Determine the [x, y] coordinate at the center of the cell enclosing the given text.  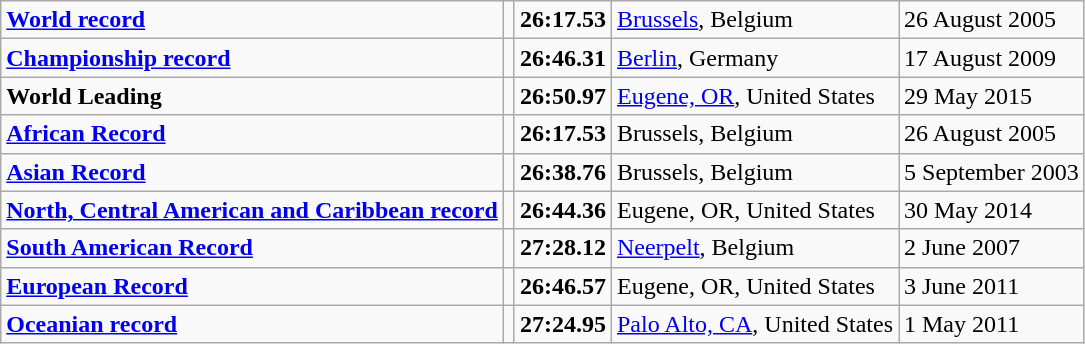
Neerpelt, Belgium [754, 248]
27:24.95 [562, 324]
29 May 2015 [991, 96]
Championship record [252, 58]
Palo Alto, CA, United States [754, 324]
26:50.97 [562, 96]
2 June 2007 [991, 248]
5 September 2003 [991, 172]
3 June 2011 [991, 286]
17 August 2009 [991, 58]
26:38.76 [562, 172]
South American Record [252, 248]
World record [252, 20]
European Record [252, 286]
African Record [252, 134]
Asian Record [252, 172]
Oceanian record [252, 324]
27:28.12 [562, 248]
26:44.36 [562, 210]
1 May 2011 [991, 324]
26:46.31 [562, 58]
North, Central American and Caribbean record [252, 210]
26:46.57 [562, 286]
World Leading [252, 96]
Berlin, Germany [754, 58]
30 May 2014 [991, 210]
